From the cell containing the given text, extract its center point as (x, y) coordinate. 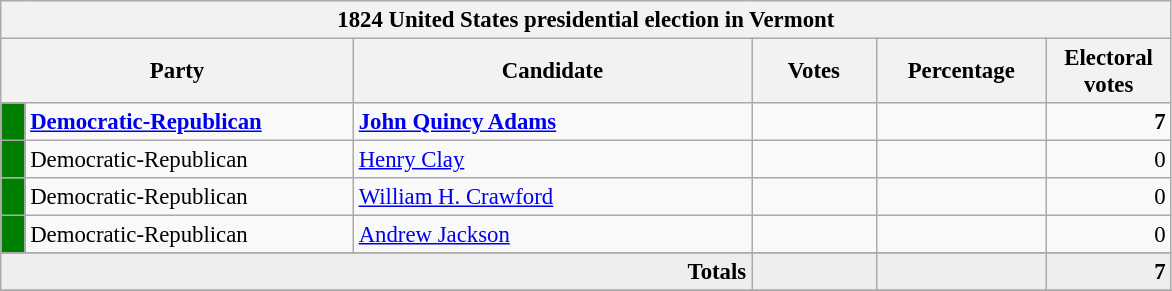
John Quincy Adams (552, 122)
William H. Crawford (552, 197)
Candidate (552, 72)
7 (1108, 122)
Party (178, 72)
Andrew Jackson (552, 235)
Electoral votes (1108, 72)
Percentage (961, 72)
1824 United States presidential election in Vermont (586, 20)
Henry Clay (552, 160)
Votes (814, 72)
